From the cell containing the given text, extract its center point as (X, Y) coordinate. 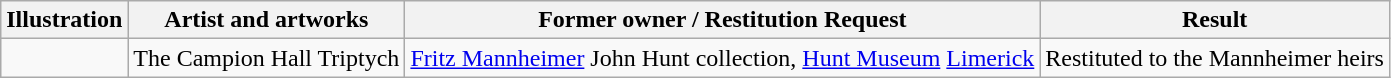
Illustration (64, 20)
Fritz Mannheimer John Hunt collection, Hunt Museum Limerick (722, 58)
Restituted to the Mannheimer heirs (1215, 58)
The Campion Hall Triptych (266, 58)
Artist and artworks (266, 20)
Result (1215, 20)
Former owner / Restitution Request (722, 20)
